From the cell containing the given text, extract its center point as (x, y) coordinate. 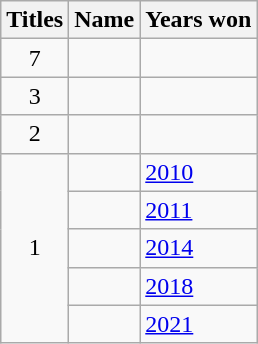
1 (35, 248)
7 (35, 58)
2011 (198, 210)
2018 (198, 286)
2014 (198, 248)
Titles (35, 20)
Name (104, 20)
3 (35, 96)
2 (35, 134)
2010 (198, 172)
2021 (198, 324)
Years won (198, 20)
